Extract the (x, y) coordinate from the center of the cell holding the provided text.  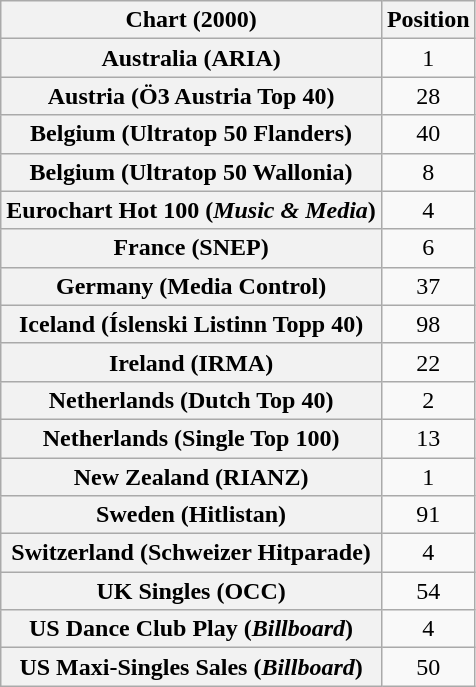
22 (428, 362)
28 (428, 96)
54 (428, 591)
37 (428, 286)
8 (428, 172)
Position (428, 20)
Switzerland (Schweizer Hitparade) (192, 553)
UK Singles (OCC) (192, 591)
Sweden (Hitlistan) (192, 515)
Belgium (Ultratop 50 Flanders) (192, 134)
40 (428, 134)
US Maxi-Singles Sales (Billboard) (192, 667)
Netherlands (Dutch Top 40) (192, 400)
50 (428, 667)
Iceland (Íslenski Listinn Topp 40) (192, 324)
Eurochart Hot 100 (Music & Media) (192, 210)
Belgium (Ultratop 50 Wallonia) (192, 172)
6 (428, 248)
France (SNEP) (192, 248)
Germany (Media Control) (192, 286)
Netherlands (Single Top 100) (192, 438)
91 (428, 515)
13 (428, 438)
Austria (Ö3 Austria Top 40) (192, 96)
US Dance Club Play (Billboard) (192, 629)
Chart (2000) (192, 20)
Australia (ARIA) (192, 58)
2 (428, 400)
New Zealand (RIANZ) (192, 477)
98 (428, 324)
Ireland (IRMA) (192, 362)
